Scan for the cell matching the given text and deliver its (X, Y) coordinate at center. 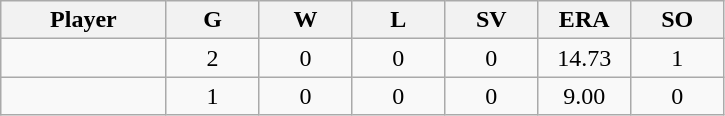
Player (84, 20)
L (398, 20)
9.00 (584, 96)
2 (212, 58)
SV (492, 20)
14.73 (584, 58)
G (212, 20)
SO (678, 20)
ERA (584, 20)
W (306, 20)
